Extract the (X, Y) coordinate from the center of the cell holding the provided text.  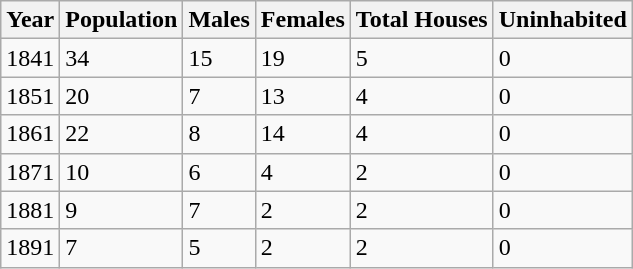
Population (122, 20)
1891 (30, 248)
Males (219, 20)
1841 (30, 58)
Total Houses (422, 20)
8 (219, 134)
Year (30, 20)
15 (219, 58)
1851 (30, 96)
13 (302, 96)
Uninhabited (562, 20)
1871 (30, 172)
34 (122, 58)
6 (219, 172)
10 (122, 172)
22 (122, 134)
Females (302, 20)
14 (302, 134)
1861 (30, 134)
20 (122, 96)
1881 (30, 210)
19 (302, 58)
9 (122, 210)
